Return (X, Y) of the center of cell containing provided text 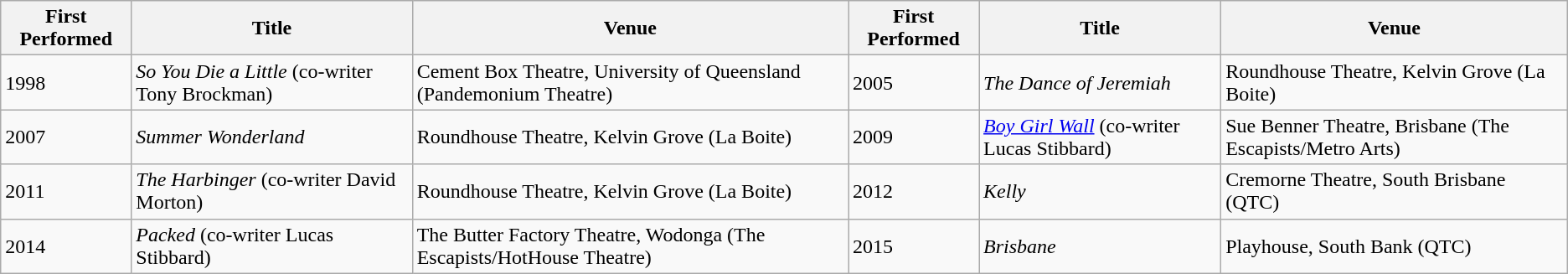
Kelly (1101, 191)
2005 (914, 82)
2011 (66, 191)
2015 (914, 246)
The Butter Factory Theatre, Wodonga (The Escapists/HotHouse Theatre) (630, 246)
The Harbinger (co-writer David Morton) (271, 191)
2014 (66, 246)
2009 (914, 137)
Packed (co-writer Lucas Stibbard) (271, 246)
2012 (914, 191)
Boy Girl Wall (co-writer Lucas Stibbard) (1101, 137)
2007 (66, 137)
Brisbane (1101, 246)
Cremorne Theatre, South Brisbane (QTC) (1395, 191)
Cement Box Theatre, University of Queensland (Pandemonium Theatre) (630, 82)
Summer Wonderland (271, 137)
Sue Benner Theatre, Brisbane (The Escapists/Metro Arts) (1395, 137)
1998 (66, 82)
So You Die a Little (co-writer Tony Brockman) (271, 82)
The Dance of Jeremiah (1101, 82)
Playhouse, South Bank (QTC) (1395, 246)
